From the cell containing the given text, extract its center point as (x, y) coordinate. 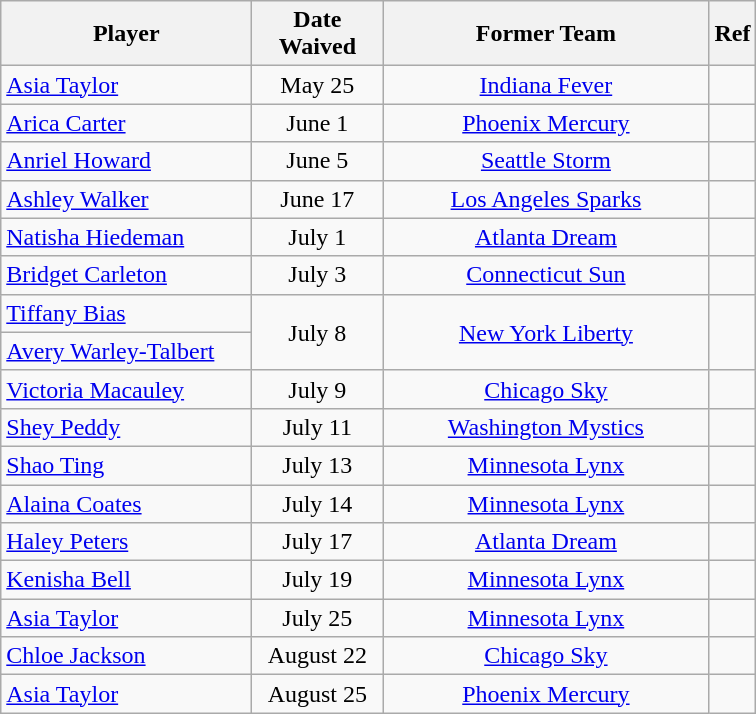
July 11 (318, 427)
Alaina Coates (126, 503)
July 25 (318, 618)
June 17 (318, 199)
Victoria Macauley (126, 389)
Los Angeles Sparks (546, 199)
Former Team (546, 34)
July 14 (318, 503)
Player (126, 34)
Natisha Hiedeman (126, 237)
Shao Ting (126, 465)
Arica Carter (126, 123)
May 25 (318, 85)
Ashley Walker (126, 199)
Bridget Carleton (126, 275)
Haley Peters (126, 542)
Shey Peddy (126, 427)
Chloe Jackson (126, 656)
Date Waived (318, 34)
Avery Warley-Talbert (126, 351)
Kenisha Bell (126, 580)
July 13 (318, 465)
August 25 (318, 694)
July 17 (318, 542)
July 8 (318, 332)
Anriel Howard (126, 161)
Tiffany Bias (126, 313)
June 5 (318, 161)
New York Liberty (546, 332)
July 19 (318, 580)
July 3 (318, 275)
June 1 (318, 123)
July 1 (318, 237)
August 22 (318, 656)
Ref (732, 34)
July 9 (318, 389)
Seattle Storm (546, 161)
Washington Mystics (546, 427)
Connecticut Sun (546, 275)
Indiana Fever (546, 85)
